Locate the cell with the specified text and output its [X, Y] center coordinate. 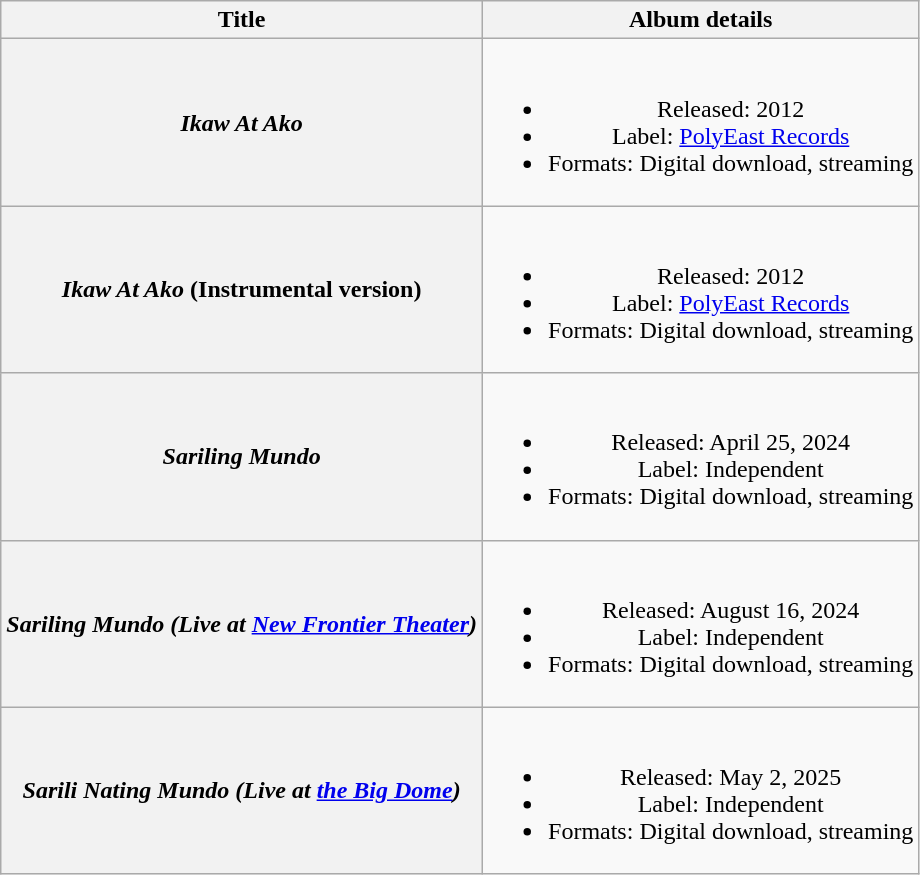
Sarili Nating Mundo (Live at the Big Dome) [242, 790]
Released: April 25, 2024Label: IndependentFormats: Digital download, streaming [701, 456]
Ikaw At Ako (Instrumental version) [242, 290]
Ikaw At Ako [242, 122]
Title [242, 20]
Released: August 16, 2024Label: IndependentFormats: Digital download, streaming [701, 624]
Sariling Mundo [242, 456]
Sariling Mundo (Live at New Frontier Theater) [242, 624]
Album details [701, 20]
Released: May 2, 2025Label: IndependentFormats: Digital download, streaming [701, 790]
